For the text-containing cell, return its midpoint in (X, Y) coordinate format. 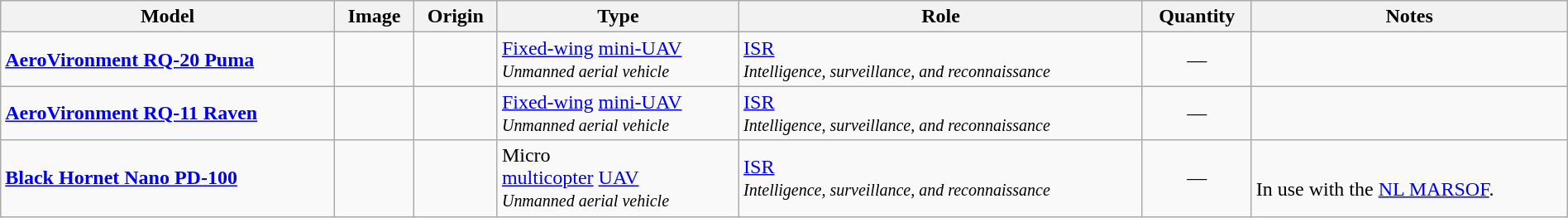
AeroVironment RQ-11 Raven (168, 113)
Type (618, 17)
Role (941, 17)
In use with the NL MARSOF. (1409, 178)
Quantity (1197, 17)
Black Hornet Nano PD-100 (168, 178)
Notes (1409, 17)
AeroVironment RQ-20 Puma (168, 60)
Image (374, 17)
Model (168, 17)
Origin (455, 17)
Micromulticopter UAVUnmanned aerial vehicle (618, 178)
